Pinpoint the cell where the given text exists, returning its [X, Y] midpoint coordinate. 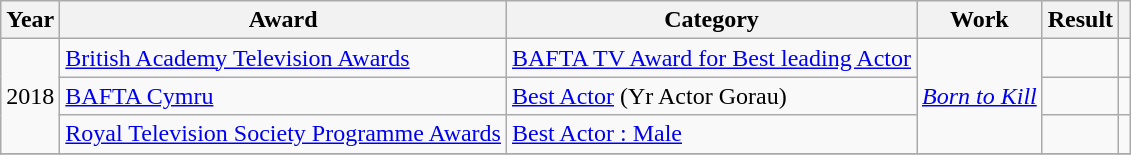
Royal Television Society Programme Awards [284, 134]
Best Actor : Male [711, 134]
British Academy Television Awards [284, 58]
Category [711, 20]
Result [1080, 20]
Work [979, 20]
Best Actor (Yr Actor Gorau) [711, 96]
BAFTA Cymru [284, 96]
2018 [30, 96]
Award [284, 20]
Born to Kill [979, 96]
BAFTA TV Award for Best leading Actor [711, 58]
Year [30, 20]
